Search for the cell housing the specified text and yield its (x, y) center coordinate. 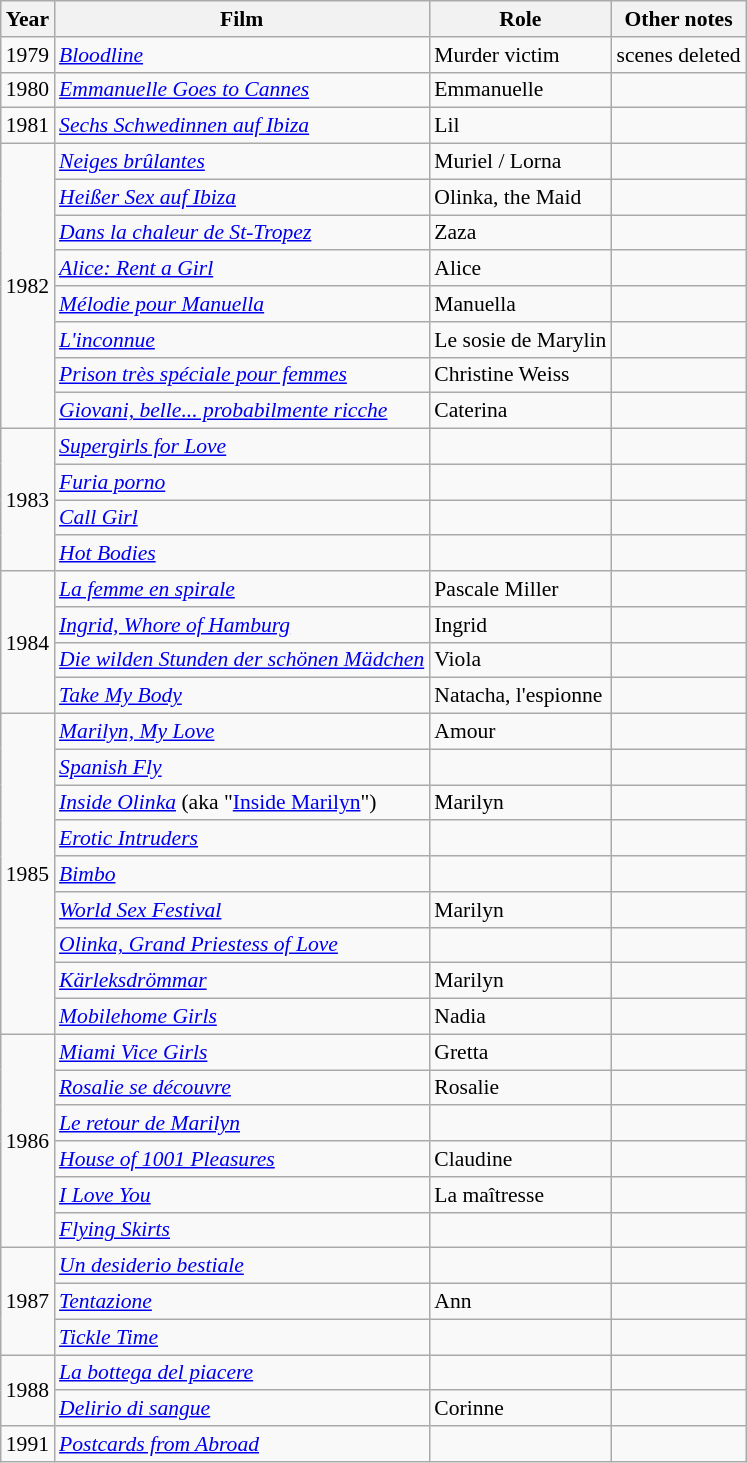
Marilyn, My Love (242, 732)
Le sosie de Marylin (520, 340)
Inside Olinka (aka "Inside Marilyn") (242, 803)
Take My Body (242, 696)
1983 (28, 500)
La femme en spirale (242, 589)
Caterina (520, 411)
La maîtresse (520, 1195)
1985 (28, 874)
World Sex Festival (242, 910)
Amour (520, 732)
Postcards from Abroad (242, 1444)
Olinka, Grand Priestess of Love (242, 945)
Muriel / Lorna (520, 162)
Zaza (520, 233)
Emmanuelle (520, 90)
Sechs Schwedinnen auf Ibiza (242, 126)
Tickle Time (242, 1337)
Year (28, 19)
1991 (28, 1444)
1981 (28, 126)
Call Girl (242, 518)
1984 (28, 642)
1982 (28, 286)
Bimbo (242, 874)
Murder victim (520, 55)
Spanish Fly (242, 767)
1988 (28, 1390)
Manuella (520, 304)
Bloodline (242, 55)
Olinka, the Maid (520, 197)
1980 (28, 90)
Ann (520, 1302)
Flying Skirts (242, 1230)
Rosalie (520, 1088)
Emmanuelle Goes to Cannes (242, 90)
Delirio di sangue (242, 1409)
Role (520, 19)
Alice: Rent a Girl (242, 269)
1987 (28, 1302)
House of 1001 Pleasures (242, 1159)
Christine Weiss (520, 375)
Rosalie se découvre (242, 1088)
Alice (520, 269)
Ingrid, Whore of Hamburg (242, 625)
Die wilden Stunden der schönen Mädchen (242, 660)
Pascale Miller (520, 589)
Giovani, belle... probabilmente ricche (242, 411)
1986 (28, 1141)
Lil (520, 126)
Supergirls for Love (242, 447)
Natacha, l'espionne (520, 696)
Mélodie pour Manuella (242, 304)
Viola (520, 660)
Un desiderio bestiale (242, 1266)
Prison très spéciale pour femmes (242, 375)
La bottega del piacere (242, 1373)
Claudine (520, 1159)
Ingrid (520, 625)
Dans la chaleur de St-Tropez (242, 233)
Tentazione (242, 1302)
Film (242, 19)
L'inconnue (242, 340)
I Love You (242, 1195)
Kärleksdrömmar (242, 981)
Erotic Intruders (242, 839)
Other notes (678, 19)
Furia porno (242, 482)
Neiges brûlantes (242, 162)
Nadia (520, 1017)
Le retour de Marilyn (242, 1124)
Heißer Sex auf Ibiza (242, 197)
Corinne (520, 1409)
Gretta (520, 1052)
scenes deleted (678, 55)
1979 (28, 55)
Hot Bodies (242, 554)
Mobilehome Girls (242, 1017)
Miami Vice Girls (242, 1052)
